Search for the cell housing the specified text and yield its (X, Y) center coordinate. 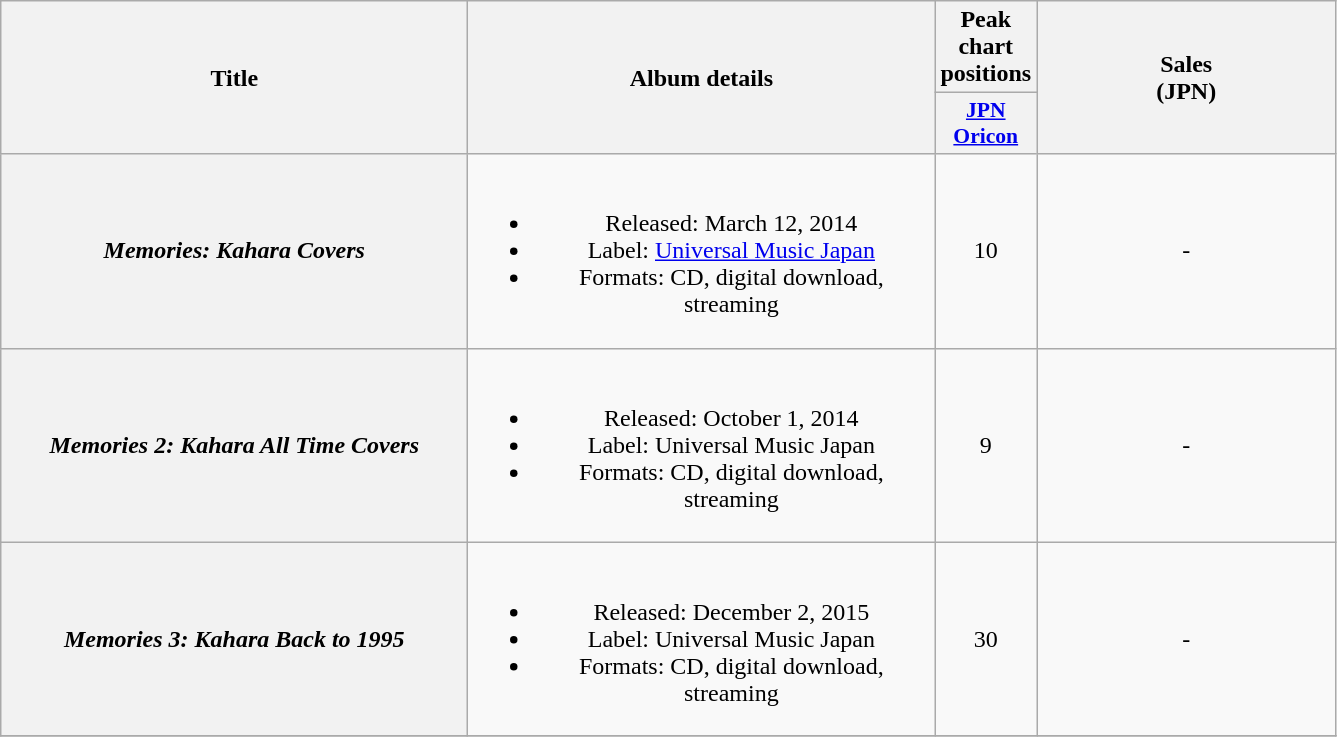
Memories 3: Kahara Back to 1995 (234, 639)
Memories: Kahara Covers (234, 251)
30 (986, 639)
Peakchartpositions (986, 47)
Memories 2: Kahara All Time Covers (234, 445)
JPNOricon (986, 124)
Released: March 12, 2014Label: Universal Music JapanFormats: CD, digital download, streaming (702, 251)
Sales(JPN) (1186, 78)
9 (986, 445)
Album details (702, 78)
Released: December 2, 2015Label: Universal Music JapanFormats: CD, digital download, streaming (702, 639)
Title (234, 78)
Released: October 1, 2014Label: Universal Music JapanFormats: CD, digital download, streaming (702, 445)
10 (986, 251)
